Return (X, Y) of the center of cell containing provided text 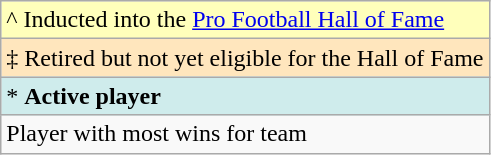
* Active player (245, 96)
^ Inducted into the Pro Football Hall of Fame (245, 20)
Player with most wins for team (245, 134)
‡ Retired but not yet eligible for the Hall of Fame (245, 58)
